Determine the [x, y] coordinate at the center of the cell enclosing the given text.  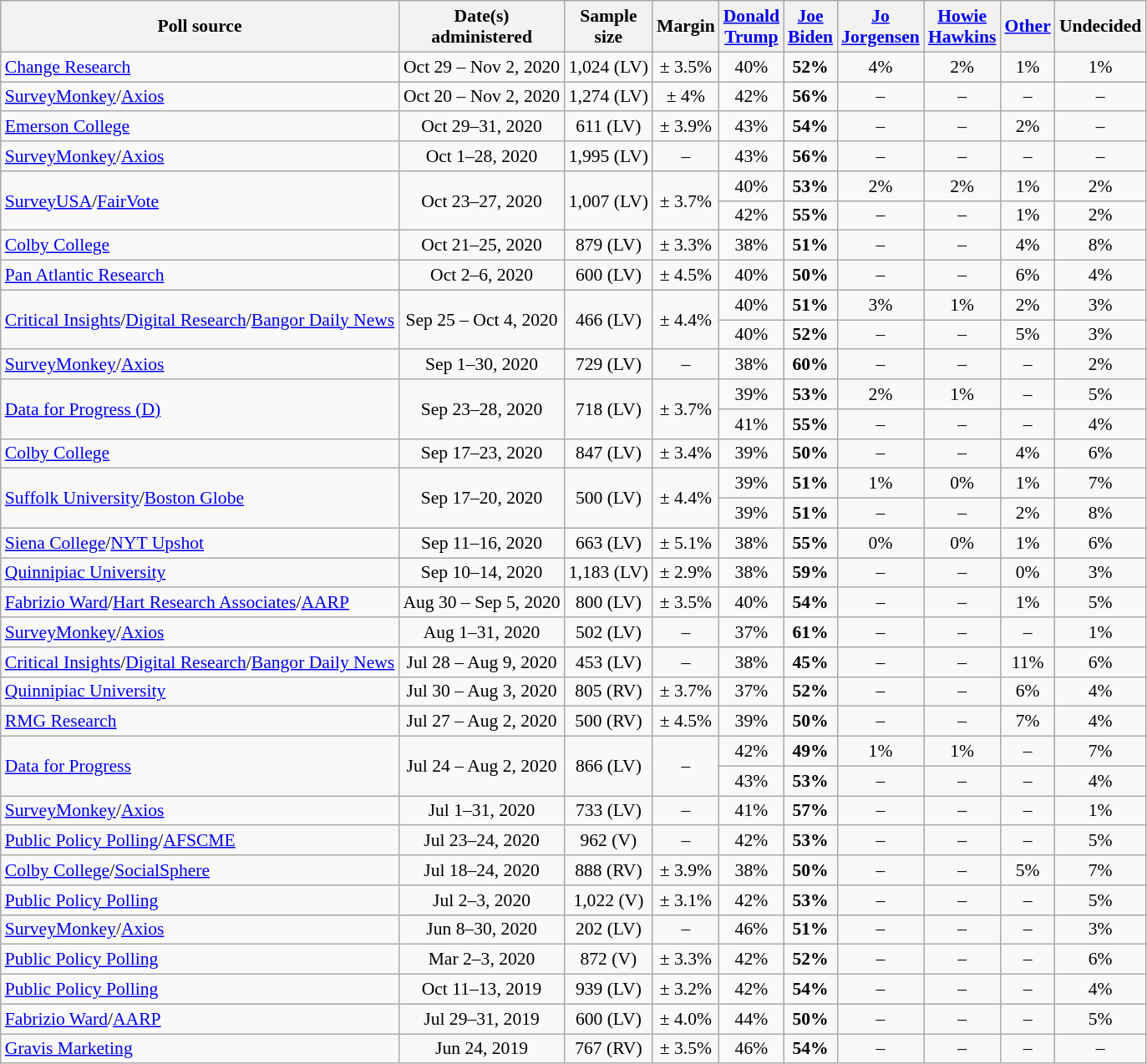
Suffolk University/Boston Globe [200, 498]
HowieHawkins [962, 27]
RMG Research [200, 722]
Pan Atlantic Research [200, 276]
11% [1028, 662]
Jul 2–3, 2020 [481, 900]
466 (LV) [608, 319]
Jul 1–31, 2020 [481, 811]
1,022 (V) [608, 900]
Aug 1–31, 2020 [481, 632]
Oct 2–6, 2020 [481, 276]
733 (LV) [608, 811]
57% [810, 811]
Sep 10–14, 2020 [481, 573]
Poll source [200, 27]
Aug 30 – Sep 5, 2020 [481, 603]
847 (LV) [608, 453]
Sep 17–20, 2020 [481, 498]
SurveyUSA/FairVote [200, 200]
Data for Progress (D) [200, 409]
729 (LV) [608, 365]
Sep 23–28, 2020 [481, 409]
888 (RV) [608, 870]
Jun 8–30, 2020 [481, 930]
± 4.0% [686, 1019]
Data for Progress [200, 767]
Other [1028, 27]
Undecided [1100, 27]
611 (LV) [608, 127]
Siena College/NYT Upshot [200, 543]
1,183 (LV) [608, 573]
Jul 24 – Aug 2, 2020 [481, 767]
Oct 21–25, 2020 [481, 246]
± 4% [686, 97]
± 3.2% [686, 990]
DonaldTrump [752, 27]
Margin [686, 27]
Oct 11–13, 2019 [481, 990]
49% [810, 752]
805 (RV) [608, 692]
Gravis Marketing [200, 1049]
1,024 (LV) [608, 67]
202 (LV) [608, 930]
Jul 18–24, 2020 [481, 870]
± 3.4% [686, 453]
Oct 1–28, 2020 [481, 156]
Emerson College [200, 127]
JoJorgensen [881, 27]
453 (LV) [608, 662]
Jul 29–31, 2019 [481, 1019]
Samplesize [608, 27]
Oct 20 – Nov 2, 2020 [481, 97]
Jul 30 – Aug 3, 2020 [481, 692]
Jun 24, 2019 [481, 1049]
718 (LV) [608, 409]
Public Policy Polling/AFSCME [200, 841]
59% [810, 573]
872 (V) [608, 960]
962 (V) [608, 841]
Date(s)administered [481, 27]
663 (LV) [608, 543]
61% [810, 632]
Jul 27 – Aug 2, 2020 [481, 722]
866 (LV) [608, 767]
Jul 23–24, 2020 [481, 841]
1,274 (LV) [608, 97]
500 (RV) [608, 722]
939 (LV) [608, 990]
Change Research [200, 67]
Fabrizio Ward/AARP [200, 1019]
879 (LV) [608, 246]
502 (LV) [608, 632]
Sep 25 – Oct 4, 2020 [481, 319]
Colby College/SocialSphere [200, 870]
± 2.9% [686, 573]
Oct 23–27, 2020 [481, 200]
Sep 11–16, 2020 [481, 543]
Oct 29–31, 2020 [481, 127]
800 (LV) [608, 603]
Jul 28 – Aug 9, 2020 [481, 662]
± 3.1% [686, 900]
1,995 (LV) [608, 156]
Oct 29 – Nov 2, 2020 [481, 67]
767 (RV) [608, 1049]
Mar 2–3, 2020 [481, 960]
500 (LV) [608, 498]
44% [752, 1019]
60% [810, 365]
1,007 (LV) [608, 200]
45% [810, 662]
Sep 17–23, 2020 [481, 453]
JoeBiden [810, 27]
Sep 1–30, 2020 [481, 365]
Fabrizio Ward/Hart Research Associates/AARP [200, 603]
± 5.1% [686, 543]
